Return (X, Y) of the center of cell containing provided text 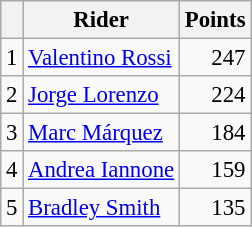
Points (214, 20)
Valentino Rossi (102, 58)
5 (12, 208)
Marc Márquez (102, 133)
1 (12, 58)
Rider (102, 20)
2 (12, 95)
159 (214, 170)
247 (214, 58)
Bradley Smith (102, 208)
224 (214, 95)
Jorge Lorenzo (102, 95)
3 (12, 133)
135 (214, 208)
184 (214, 133)
4 (12, 170)
Andrea Iannone (102, 170)
